Extract the [X, Y] coordinate from the center of the cell holding the provided text.  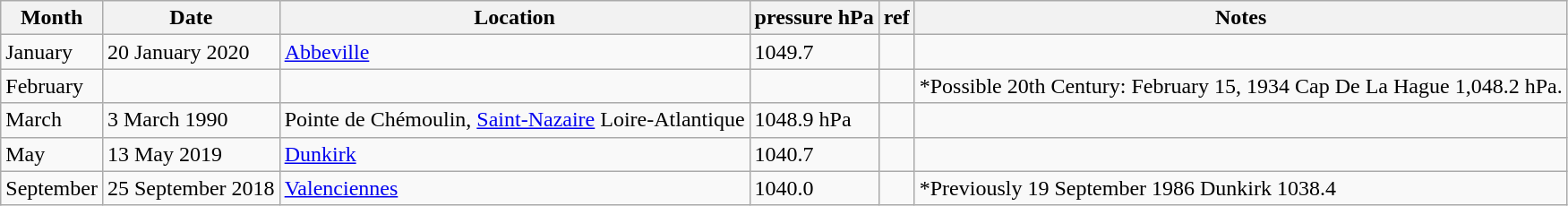
25 September 2018 [191, 188]
20 January 2020 [191, 52]
May [52, 154]
1040.0 [814, 188]
Notes [1241, 18]
13 May 2019 [191, 154]
March [52, 120]
1049.7 [814, 52]
*Possible 20th Century: February 15, 1934 Cap De La Hague 1,048.2 hPa. [1241, 86]
Date [191, 18]
January [52, 52]
Abbeville [514, 52]
Dunkirk [514, 154]
September [52, 188]
Month [52, 18]
Valenciennes [514, 188]
pressure hPa [814, 18]
Location [514, 18]
ref [896, 18]
1040.7 [814, 154]
Pointe de Chémoulin, Saint-Nazaire Loire-Atlantique [514, 120]
1048.9 hPa [814, 120]
3 March 1990 [191, 120]
February [52, 86]
*Previously 19 September 1986 Dunkirk 1038.4 [1241, 188]
